Scan for the cell matching the given text and deliver its [x, y] coordinate at center. 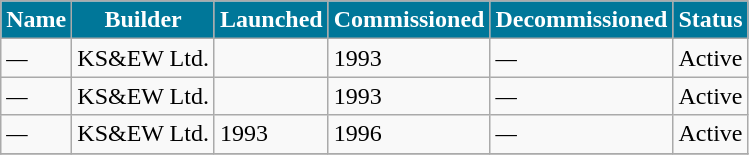
Commissioned [409, 20]
1996 [409, 134]
Name [36, 20]
Launched [271, 20]
Builder [144, 20]
Status [710, 20]
Decommissioned [582, 20]
